For the text-containing cell, return its midpoint in [x, y] coordinate format. 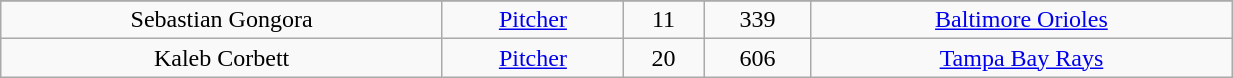
606 [758, 58]
Kaleb Corbett [222, 58]
20 [663, 58]
339 [758, 20]
Tampa Bay Rays [1021, 58]
Baltimore Orioles [1021, 20]
Sebastian Gongora [222, 20]
11 [663, 20]
